Identify which cell holds the provided text, then report its [X, Y] central coordinate. 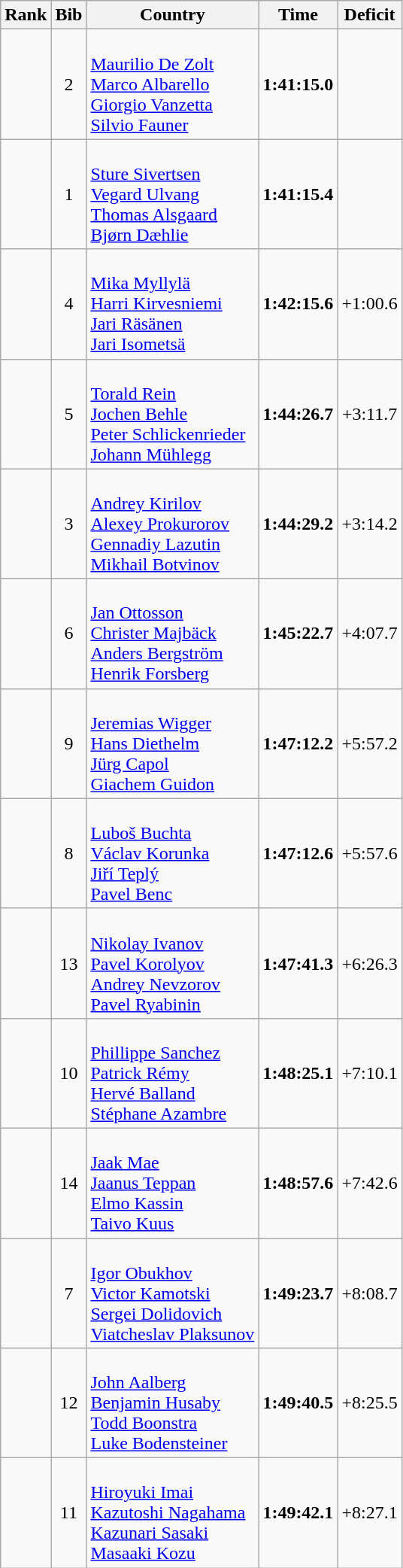
12 [69, 1403]
1:48:57.6 [298, 1183]
Phillippe Sanchez Patrick RémyHervé BallandStéphane Azambre [173, 1073]
1:41:15.0 [298, 84]
3 [69, 524]
5 [69, 414]
Nikolay Ivanov Pavel KorolyovAndrey NevzorovPavel Ryabinin [173, 963]
1:47:12.6 [298, 853]
1:49:23.7 [298, 1293]
8 [69, 853]
4 [69, 304]
Rank [26, 15]
1:48:25.1 [298, 1073]
10 [69, 1073]
+8:27.1 [370, 1513]
+8:08.7 [370, 1293]
1:47:12.2 [298, 743]
+7:10.1 [370, 1073]
Time [298, 15]
Deficit [370, 15]
6 [69, 634]
1:42:15.6 [298, 304]
1 [69, 194]
+8:25.5 [370, 1403]
+3:14.2 [370, 524]
11 [69, 1513]
2 [69, 84]
Andrey Kirilov Alexey ProkurorovGennadiy LazutinMikhail Botvinov [173, 524]
Torald Rein Jochen BehlePeter SchlickenriederJohann Mühlegg [173, 414]
1:49:40.5 [298, 1403]
Bib [69, 15]
9 [69, 743]
Mika Myllylä Harri KirvesniemiJari RäsänenJari Isometsä [173, 304]
Jaak Mae Jaanus TeppanElmo KassinTaivo Kuus [173, 1183]
+7:42.6 [370, 1183]
1:49:42.1 [298, 1513]
+5:57.2 [370, 743]
14 [69, 1183]
Luboš Buchta Václav KorunkaJiří TeplýPavel Benc [173, 853]
1:47:41.3 [298, 963]
Jan Ottosson Christer MajbäckAnders BergströmHenrik Forsberg [173, 634]
Igor Obukhov Victor KamotskiSergei DolidovichViatcheslav Plaksunov [173, 1293]
+5:57.6 [370, 853]
John Aalberg Benjamin HusabyTodd BoonstraLuke Bodensteiner [173, 1403]
Country [173, 15]
1:45:22.7 [298, 634]
1:44:29.2 [298, 524]
1:44:26.7 [298, 414]
+6:26.3 [370, 963]
+3:11.7 [370, 414]
+1:00.6 [370, 304]
13 [69, 963]
Maurilio De Zolt Marco AlbarelloGiorgio VanzettaSilvio Fauner [173, 84]
Sture Sivertsen Vegard UlvangThomas AlsgaardBjørn Dæhlie [173, 194]
Jeremias Wigger Hans DiethelmJürg CapolGiachem Guidon [173, 743]
7 [69, 1293]
+4:07.7 [370, 634]
1:41:15.4 [298, 194]
Hiroyuki Imai Kazutoshi NagahamaKazunari SasakiMasaaki Kozu [173, 1513]
